Return the [x, y] coordinate for the center point of the cell that contains the specified text.  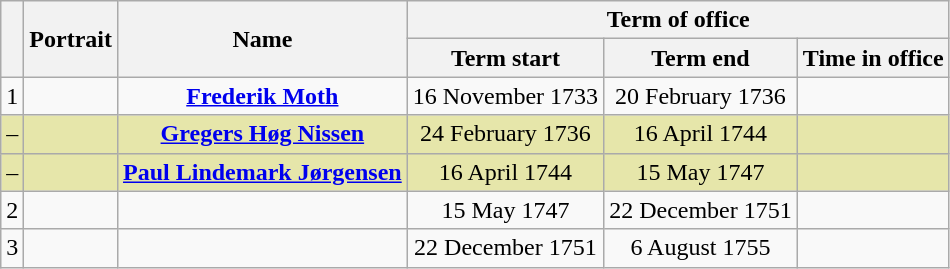
Gregers Høg Nissen [262, 134]
16 November 1733 [505, 96]
2 [12, 210]
Term end [701, 58]
Name [262, 39]
Time in office [873, 58]
1 [12, 96]
6 August 1755 [701, 248]
24 February 1736 [505, 134]
Term of office [678, 20]
Paul Lindemark Jørgensen [262, 172]
Frederik Moth [262, 96]
Portrait [71, 39]
3 [12, 248]
Term start [505, 58]
20 February 1736 [701, 96]
